From the cell containing the given text, extract its center point as [x, y] coordinate. 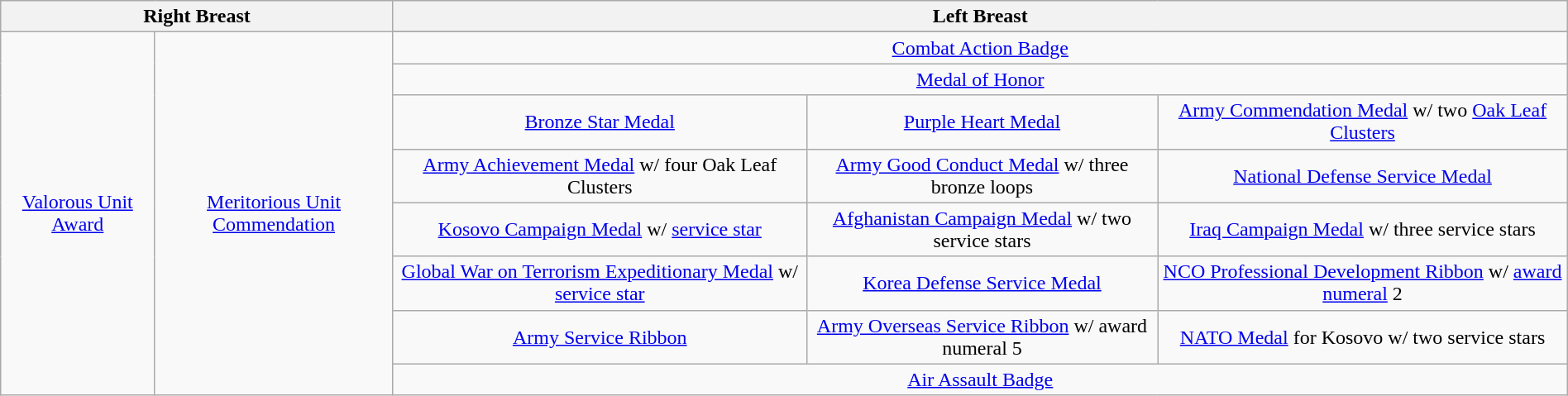
Global War on Terrorism Expeditionary Medal w/ service star [600, 283]
Left Breast [980, 17]
Korea Defense Service Medal [982, 283]
Iraq Campaign Medal w/ three service stars [1363, 230]
NCO Professional Development Ribbon w/ award numeral 2 [1363, 283]
Meritorious Unit Commendation [274, 214]
Combat Action Badge [980, 48]
Right Breast [197, 17]
Purple Heart Medal [982, 122]
Army Good Conduct Medal w/ three bronze loops [982, 175]
NATO Medal for Kosovo w/ two service stars [1363, 337]
Air Assault Badge [980, 379]
Army Achievement Medal w/ four Oak Leaf Clusters [600, 175]
Army Commendation Medal w/ two Oak Leaf Clusters [1363, 122]
National Defense Service Medal [1363, 175]
Valorous Unit Award [78, 214]
Medal of Honor [980, 79]
Afghanistan Campaign Medal w/ two service stars [982, 230]
Army Service Ribbon [600, 337]
Bronze Star Medal [600, 122]
Army Overseas Service Ribbon w/ award numeral 5 [982, 337]
Kosovo Campaign Medal w/ service star [600, 230]
